Return the (X, Y) coordinate for the center point of the cell that contains the specified text.  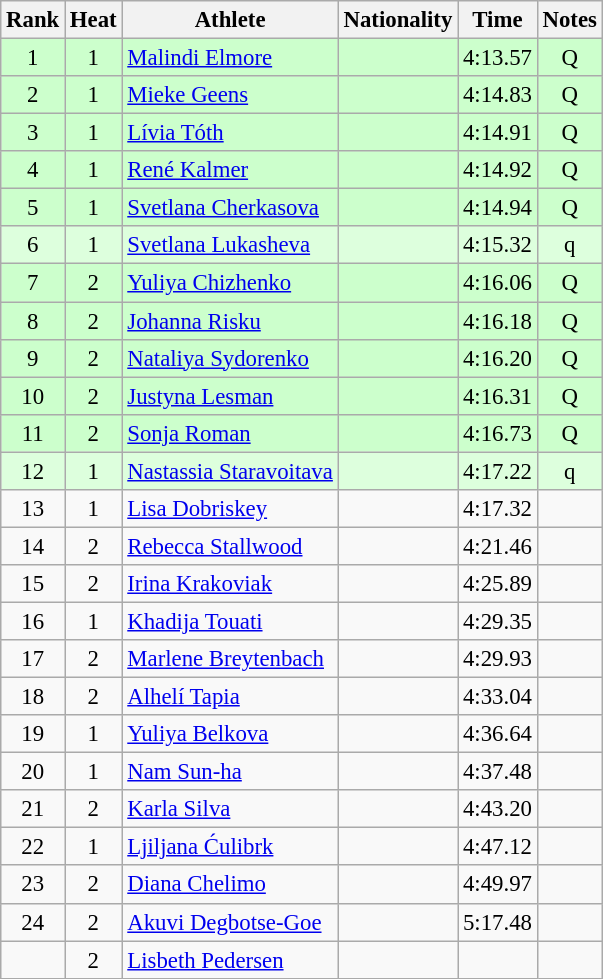
Akuvi Degbotse-Goe (230, 922)
Irina Krakoviak (230, 584)
4:29.93 (498, 659)
4:16.18 (498, 321)
23 (33, 885)
Rank (33, 20)
Notes (570, 20)
4:17.22 (498, 471)
4:15.32 (498, 245)
Karla Silva (230, 809)
Yuliya Belkova (230, 734)
20 (33, 772)
Sonja Roman (230, 433)
Justyna Lesman (230, 396)
Johanna Risku (230, 321)
Time (498, 20)
8 (33, 321)
7 (33, 283)
4 (33, 170)
10 (33, 396)
Lisbeth Pedersen (230, 960)
Nam Sun-ha (230, 772)
5 (33, 208)
9 (33, 358)
4:16.31 (498, 396)
4:16.73 (498, 433)
4:25.89 (498, 584)
Nastassia Staravoitava (230, 471)
Nationality (398, 20)
12 (33, 471)
Mieke Geens (230, 95)
4:16.06 (498, 283)
Heat (94, 20)
16 (33, 621)
11 (33, 433)
4:16.20 (498, 358)
4:36.64 (498, 734)
15 (33, 584)
3 (33, 133)
4:33.04 (498, 697)
24 (33, 922)
Alhelí Tapia (230, 697)
Rebecca Stallwood (230, 546)
Svetlana Lukasheva (230, 245)
4:47.12 (498, 847)
4:37.48 (498, 772)
René Kalmer (230, 170)
Marlene Breytenbach (230, 659)
Diana Chelimo (230, 885)
4:21.46 (498, 546)
21 (33, 809)
4:29.35 (498, 621)
14 (33, 546)
19 (33, 734)
4:14.83 (498, 95)
22 (33, 847)
18 (33, 697)
4:17.32 (498, 509)
4:13.57 (498, 58)
Yuliya Chizhenko (230, 283)
4:43.20 (498, 809)
4:49.97 (498, 885)
4:14.91 (498, 133)
Malindi Elmore (230, 58)
Athlete (230, 20)
4:14.92 (498, 170)
Nataliya Sydorenko (230, 358)
Svetlana Cherkasova (230, 208)
5:17.48 (498, 922)
6 (33, 245)
Ljiljana Ćulibrk (230, 847)
13 (33, 509)
Lívia Tóth (230, 133)
4:14.94 (498, 208)
17 (33, 659)
Lisa Dobriskey (230, 509)
Khadija Touati (230, 621)
